Scan for the cell matching the given text and deliver its (X, Y) coordinate at center. 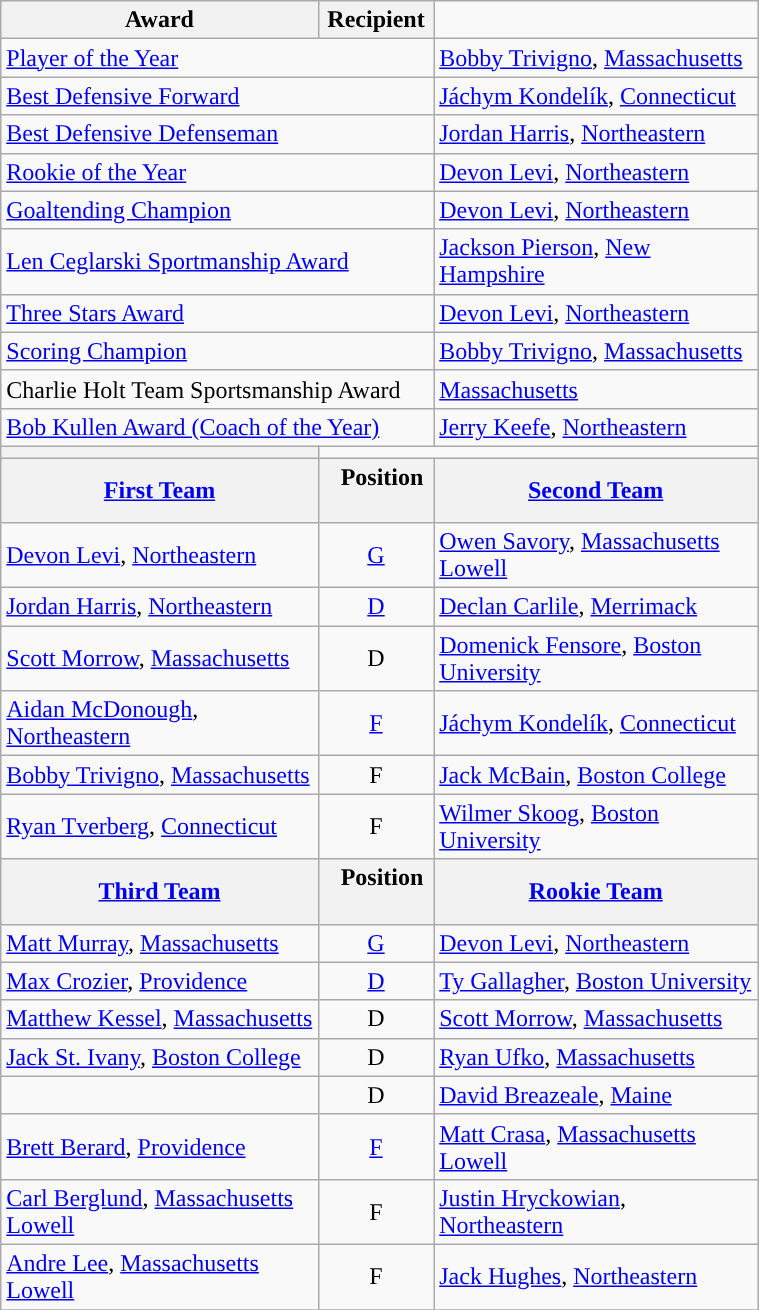
Scoring Champion (218, 351)
Carl Berglund, Massachusetts Lowell (160, 1212)
Massachusetts (596, 389)
Jackson Pierson, New Hampshire (596, 262)
Matt Crasa, Massachusetts Lowell (596, 1146)
Brett Berard, Providence (160, 1146)
Second Team (596, 490)
Owen Savory, Massachusetts Lowell (596, 556)
Ryan Tverberg, Connecticut (160, 826)
Justin Hryckowian, Northeastern (596, 1212)
Jerry Keefe, Northeastern (596, 427)
Max Crozier, Providence (160, 981)
Third Team (160, 892)
Charlie Holt Team Sportsmanship Award (218, 389)
Jack Hughes, Northeastern (596, 1276)
Jack St. Ivany, Boston College (160, 1057)
Ty Gallagher, Boston University (596, 981)
Rookie Team (596, 892)
Jack McBain, Boston College (596, 775)
Andre Lee, Massachusetts Lowell (160, 1276)
Matt Murray, Massachusetts (160, 943)
Aidan McDonough, Northeastern (160, 724)
Rookie of the Year (218, 172)
Len Ceglarski Sportmanship Award (218, 262)
Declan Carlile, Merrimack (596, 607)
Bob Kullen Award (Coach of the Year) (218, 427)
Award (160, 20)
Three Stars Award (218, 313)
Best Defensive Forward (218, 96)
Wilmer Skoog, Boston University (596, 826)
Recipient (376, 20)
Domenick Fensore, Boston University (596, 658)
David Breazeale, Maine (596, 1095)
Best Defensive Defenseman (218, 134)
Ryan Ufko, Massachusetts (596, 1057)
First Team (160, 490)
Goaltending Champion (218, 210)
Matthew Kessel, Massachusetts (160, 1019)
Player of the Year (218, 58)
